Output the [X, Y] coordinate of the center of the cell containing the given text.  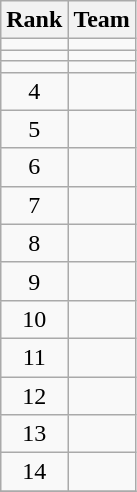
7 [34, 205]
10 [34, 319]
8 [34, 243]
5 [34, 129]
6 [34, 167]
13 [34, 434]
Team [102, 20]
14 [34, 472]
12 [34, 395]
11 [34, 357]
9 [34, 281]
Rank [34, 20]
4 [34, 91]
